From the cell containing the given text, extract its center point as [x, y] coordinate. 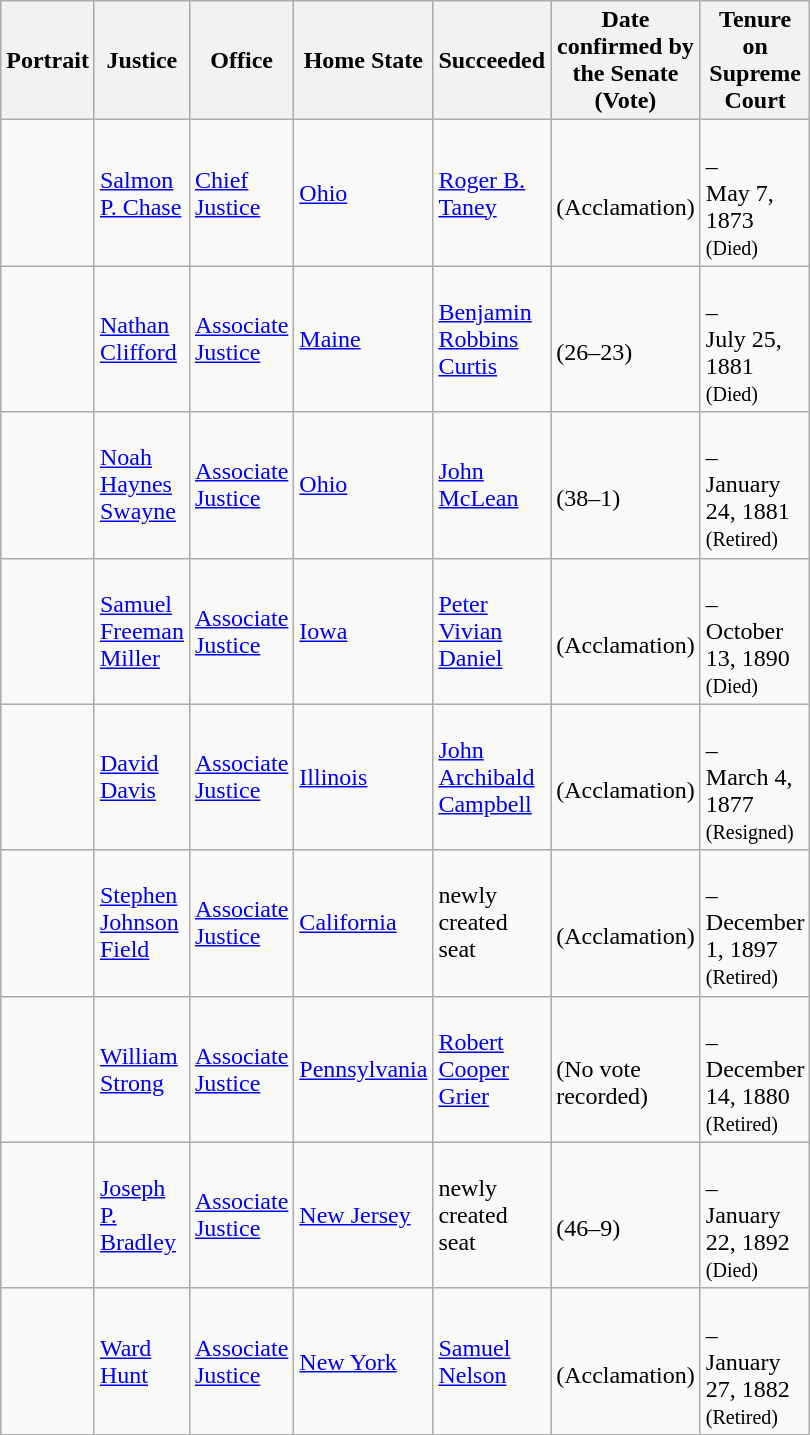
Robert Cooper Grier [492, 1069]
(26–23) [626, 339]
New York [364, 1361]
Joseph P. Bradley [142, 1215]
Justice [142, 60]
John McLean [492, 485]
New Jersey [364, 1215]
Roger B. Taney [492, 193]
Peter Vivian Daniel [492, 631]
Samuel Nelson [492, 1361]
Date confirmed by the Senate(Vote) [626, 60]
Home State [364, 60]
Iowa [364, 631]
Tenure on Supreme Court [755, 60]
California [364, 923]
–October 13, 1890(Died) [755, 631]
–May 7, 1873(Died) [755, 193]
Stephen Johnson Field [142, 923]
Portrait [48, 60]
–December 14, 1880(Retired) [755, 1069]
–January 27, 1882(Retired) [755, 1361]
–July 25, 1881(Died) [755, 339]
Pennsylvania [364, 1069]
–January 24, 1881(Retired) [755, 485]
(38–1) [626, 485]
Office [241, 60]
–December 1, 1897(Retired) [755, 923]
Illinois [364, 777]
Succeeded [492, 60]
(46–9) [626, 1215]
–March 4, 1877(Resigned) [755, 777]
David Davis [142, 777]
Nathan Clifford [142, 339]
Noah Haynes Swayne [142, 485]
Chief Justice [241, 193]
Benjamin Robbins Curtis [492, 339]
Ward Hunt [142, 1361]
John Archibald Campbell [492, 777]
Samuel Freeman Miller [142, 631]
Salmon P. Chase [142, 193]
Maine [364, 339]
–January 22, 1892(Died) [755, 1215]
William Strong [142, 1069]
(No vote recorded) [626, 1069]
